Output the (x, y) coordinate of the center of the cell containing the given text.  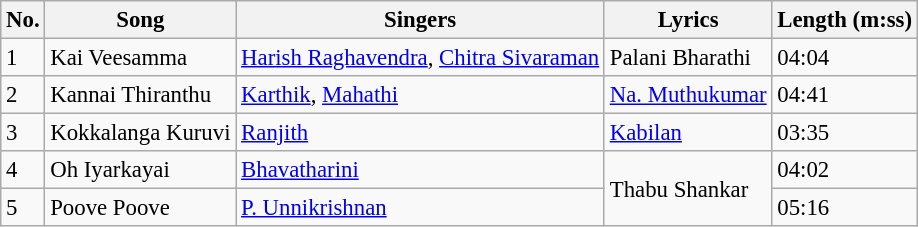
No. (23, 20)
04:02 (844, 170)
Kabilan (688, 133)
Palani Bharathi (688, 58)
Bhavatharini (420, 170)
04:41 (844, 95)
Harish Raghavendra, Chitra Sivaraman (420, 58)
P. Unnikrishnan (420, 208)
1 (23, 58)
Length (m:ss) (844, 20)
Na. Muthukumar (688, 95)
Singers (420, 20)
Thabu Shankar (688, 188)
04:04 (844, 58)
4 (23, 170)
Kannai Thiranthu (140, 95)
3 (23, 133)
Oh Iyarkayai (140, 170)
Karthik, Mahathi (420, 95)
Lyrics (688, 20)
Kai Veesamma (140, 58)
Ranjith (420, 133)
03:35 (844, 133)
Song (140, 20)
5 (23, 208)
Poove Poove (140, 208)
05:16 (844, 208)
Kokkalanga Kuruvi (140, 133)
2 (23, 95)
